Capture the cell that displays the provided text and extract its [x, y] central coordinate. 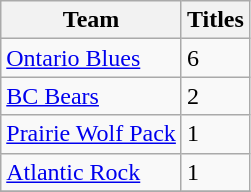
Titles [215, 20]
Prairie Wolf Pack [92, 134]
Team [92, 20]
Atlantic Rock [92, 172]
2 [215, 96]
Ontario Blues [92, 58]
BC Bears [92, 96]
6 [215, 58]
